Output the [X, Y] coordinate of the center of the cell containing the given text.  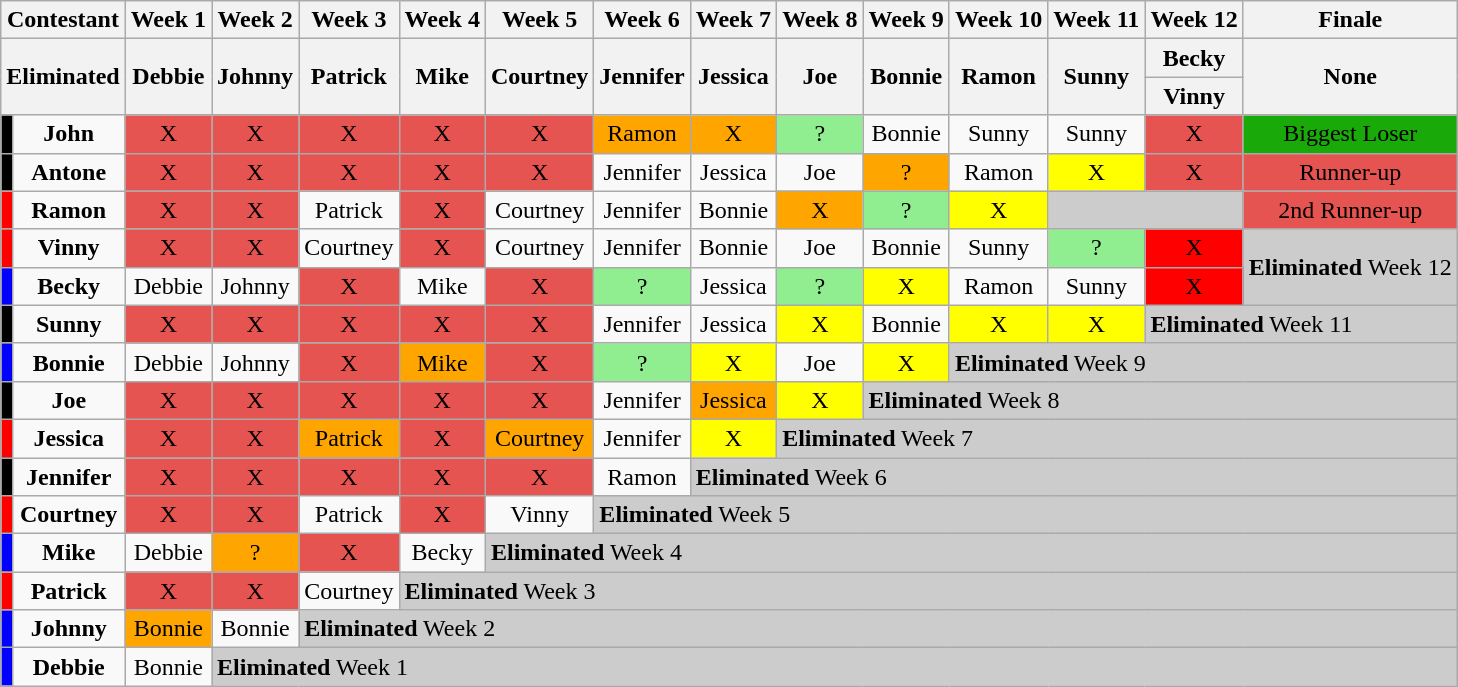
Week 12 [1194, 20]
Week 10 [998, 20]
Eliminated Week 7 [1118, 438]
None [1350, 77]
Eliminated Week 12 [1350, 267]
Week 11 [1096, 20]
Eliminated Week 3 [928, 591]
Week 2 [256, 20]
Week 1 [168, 20]
Eliminated Week 1 [835, 667]
Eliminated Week 4 [971, 553]
Eliminated Week 6 [1074, 477]
Eliminated [63, 77]
Antone [68, 172]
2nd Runner-up [1350, 210]
Week 3 [349, 20]
Finale [1350, 20]
Week 4 [442, 20]
Eliminated Week 11 [1301, 324]
Eliminated Week 9 [1203, 362]
Runner-up [1350, 172]
Week 8 [820, 20]
John [68, 134]
Eliminated Week 5 [1026, 515]
Week 6 [642, 20]
Eliminated Week 8 [1160, 400]
Week 5 [539, 20]
Biggest Loser [1350, 134]
Eliminated Week 2 [878, 629]
Week 9 [906, 20]
Week 7 [733, 20]
Contestant [63, 20]
